Determine the [X, Y] coordinate at the center of the cell enclosing the given text.  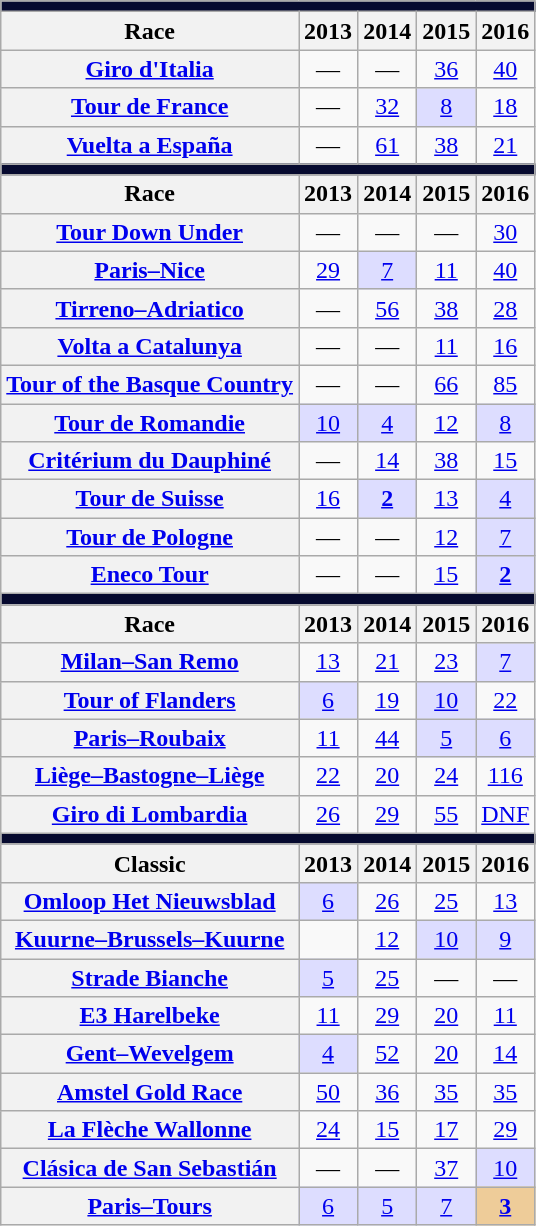
Eneco Tour [150, 575]
116 [506, 776]
Paris–Nice [150, 270]
Giro di Lombardia [150, 814]
44 [388, 738]
55 [446, 814]
Paris–Tours [150, 1206]
Giro d'Italia [150, 69]
32 [388, 107]
Vuelta a España [150, 145]
Volta a Catalunya [150, 346]
Classic [150, 863]
Tour of Flanders [150, 700]
52 [388, 1054]
50 [328, 1092]
Milan–San Remo [150, 662]
Clásica de San Sebastián [150, 1168]
61 [388, 145]
Tour de France [150, 107]
Tour Down Under [150, 232]
DNF [506, 814]
Paris–Roubaix [150, 738]
30 [506, 232]
Strade Bianche [150, 977]
Tour de Romandie [150, 423]
Critérium du Dauphiné [150, 461]
28 [506, 308]
17 [446, 1130]
3 [506, 1206]
Kuurne–Brussels–Kuurne [150, 939]
37 [446, 1168]
Tour of the Basque Country [150, 384]
E3 Harelbeke [150, 1016]
Omloop Het Nieuwsblad [150, 901]
La Flèche Wallonne [150, 1130]
Gent–Wevelgem [150, 1054]
Tirreno–Adriatico [150, 308]
23 [446, 662]
Tour de Suisse [150, 499]
Liège–Bastogne–Liège [150, 776]
19 [388, 700]
56 [388, 308]
9 [506, 939]
66 [446, 384]
Amstel Gold Race [150, 1092]
Tour de Pologne [150, 537]
85 [506, 384]
18 [506, 107]
